Identify which cell holds the provided text, then report its [X, Y] central coordinate. 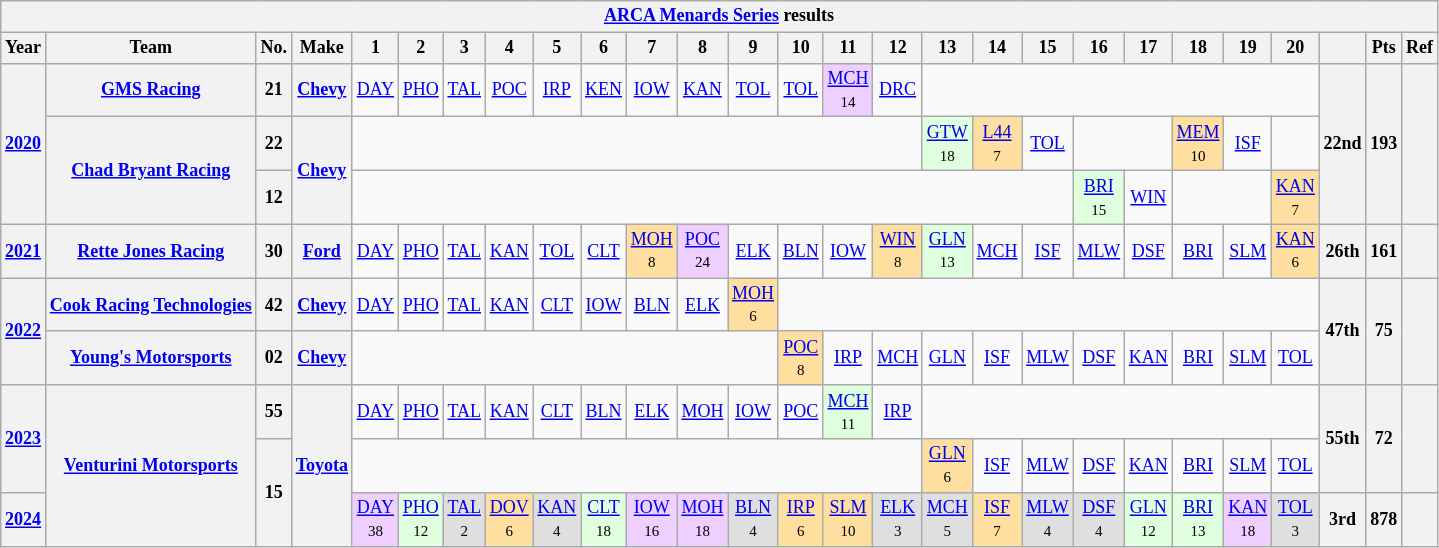
DSF4 [1098, 519]
GMS Racing [150, 90]
55th [1342, 438]
SLM10 [848, 519]
2022 [24, 332]
BRI13 [1198, 519]
Young's Motorsports [150, 358]
19 [1248, 48]
26th [1342, 251]
75 [1384, 332]
5 [557, 48]
DAY38 [375, 519]
22 [274, 144]
17 [1149, 48]
9 [754, 48]
14 [997, 48]
CLT18 [604, 519]
21 [274, 90]
6 [604, 48]
DRC [898, 90]
MCH14 [848, 90]
MOH6 [754, 305]
11 [848, 48]
GTW18 [947, 144]
TOL3 [1296, 519]
1 [375, 48]
POC8 [800, 358]
IOW16 [652, 519]
KAN18 [1248, 519]
2023 [24, 438]
GLN13 [947, 251]
KAN4 [557, 519]
L447 [997, 144]
2021 [24, 251]
Team [150, 48]
KEN [604, 90]
Chad Bryant Racing [150, 170]
72 [1384, 438]
Make [322, 48]
ARCA Menards Series results [720, 16]
4 [509, 48]
GLN12 [1149, 519]
ELK3 [898, 519]
BLN4 [754, 519]
13 [947, 48]
20 [1296, 48]
MEM10 [1198, 144]
7 [652, 48]
BRI15 [1098, 197]
KAN7 [1296, 197]
Pts [1384, 48]
3rd [1342, 519]
WIN8 [898, 251]
KAN6 [1296, 251]
3 [464, 48]
TAL2 [464, 519]
MOH18 [702, 519]
WIN [1149, 197]
MLW4 [1048, 519]
161 [1384, 251]
Rette Jones Racing [150, 251]
IRP6 [800, 519]
Toyota [322, 466]
MOH8 [652, 251]
193 [1384, 144]
18 [1198, 48]
10 [800, 48]
GLN [947, 358]
Ref [1420, 48]
MCH5 [947, 519]
PHO12 [420, 519]
DOV6 [509, 519]
2020 [24, 144]
878 [1384, 519]
ISF7 [997, 519]
Venturini Motorsports [150, 466]
GLN6 [947, 466]
22nd [1342, 144]
30 [274, 251]
02 [274, 358]
Ford [322, 251]
No. [274, 48]
2024 [24, 519]
Cook Racing Technologies [150, 305]
POC24 [702, 251]
47th [1342, 332]
55 [274, 412]
2 [420, 48]
16 [1098, 48]
Year [24, 48]
42 [274, 305]
MOH [702, 412]
8 [702, 48]
MCH11 [848, 412]
